Output the [X, Y] coordinate of the center of the cell containing the given text.  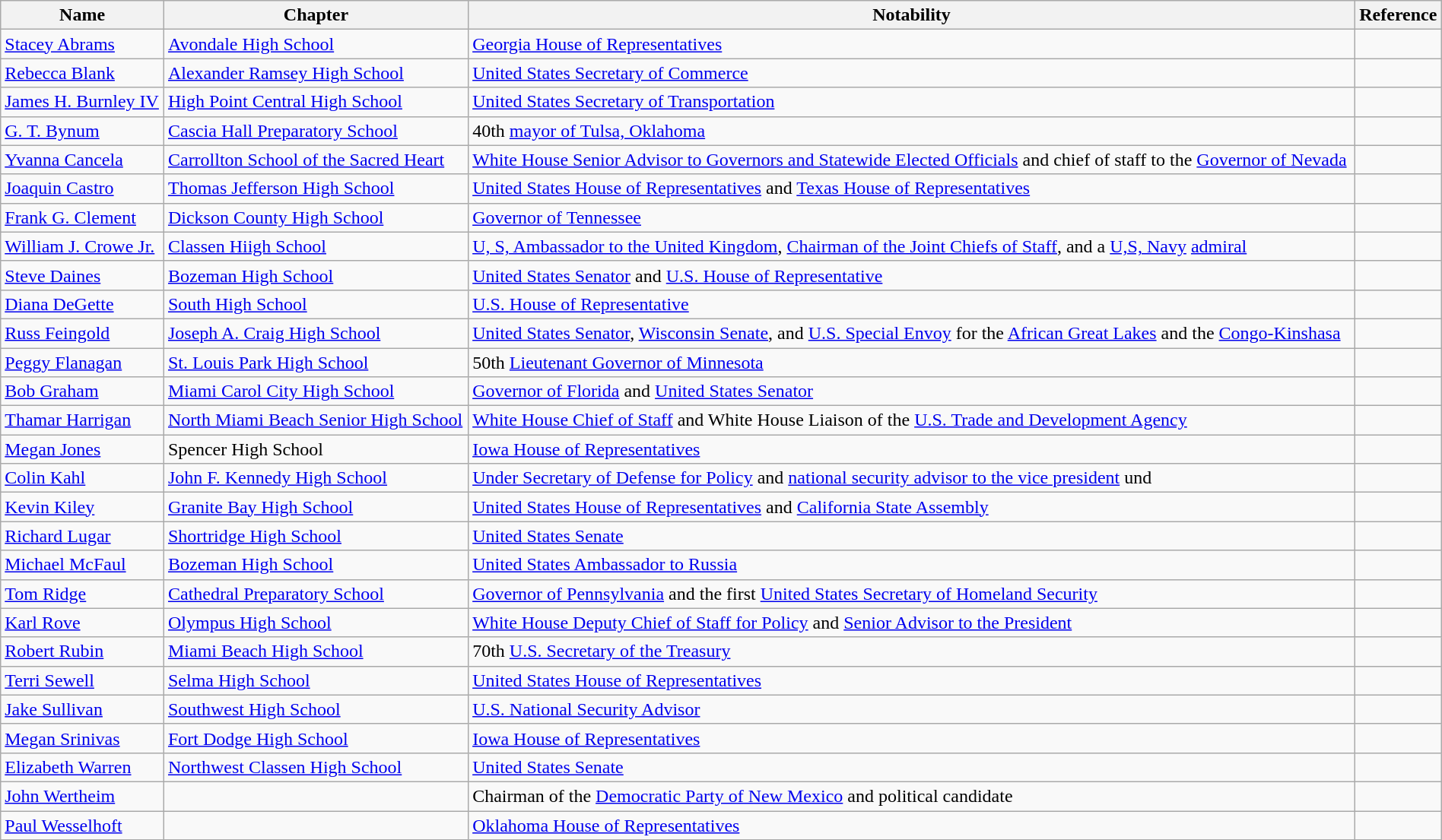
Shortridge High School [316, 536]
Alexander Ramsey High School [316, 73]
James H. Burnley IV [82, 102]
Yvanna Cancela [82, 160]
Reference [1398, 15]
Stacey Abrams [82, 44]
Cathedral Preparatory School [316, 594]
Miami Beach High School [316, 651]
Northwest Classen High School [316, 767]
Georgia House of Representatives [912, 44]
40th mayor of Tulsa, Oklahoma [912, 131]
Jake Sullivan [82, 709]
United States Senator and U.S. House of Representative [912, 275]
William J. Crowe Jr. [82, 246]
White House Deputy Chief of Staff for Policy and Senior Advisor to the President [912, 623]
Michael McFaul [82, 565]
Carrollton School of the Sacred Heart [316, 160]
Cascia Hall Preparatory School [316, 131]
Chapter [316, 15]
U.S. National Security Advisor [912, 709]
South High School [316, 304]
Thamar Harrigan [82, 420]
Joseph A. Craig High School [316, 333]
United States Secretary of Commerce [912, 73]
50th Lieutenant Governor of Minnesota [912, 363]
United States House of Representatives [912, 680]
United States Secretary of Transportation [912, 102]
Peggy Flanagan [82, 363]
Rebecca Blank [82, 73]
Selma High School [316, 680]
Megan Srinivas [82, 738]
Diana DeGette [82, 304]
Karl Rove [82, 623]
Notability [912, 15]
North Miami Beach Senior High School [316, 420]
Southwest High School [316, 709]
Robert Rubin [82, 651]
Miami Carol City High School [316, 391]
Colin Kahl [82, 478]
Spencer High School [316, 449]
Tom Ridge [82, 594]
Terri Sewell [82, 680]
Megan Jones [82, 449]
Thomas Jefferson High School [316, 189]
Governor of Pennsylvania and the first United States Secretary of Homeland Security [912, 594]
Oklahoma House of Representatives [912, 825]
United States House of Representatives and Texas House of Representatives [912, 189]
Kevin Kiley [82, 507]
United States Senator, Wisconsin Senate, and U.S. Special Envoy for the African Great Lakes and the Congo-Kinshasa [912, 333]
U, S, Ambassador to the United Kingdom, Chairman of the Joint Chiefs of Staff, and a U,S, Navy admiral [912, 246]
John F. Kennedy High School [316, 478]
Name [82, 15]
Paul Wesselhoft [82, 825]
Chairman of the Democratic Party of New Mexico and political candidate [912, 796]
Richard Lugar [82, 536]
Classen Hiigh School [316, 246]
Elizabeth Warren [82, 767]
Frank G. Clement [82, 217]
Governor of Florida and United States Senator [912, 391]
Avondale High School [316, 44]
70th U.S. Secretary of the Treasury [912, 651]
White House Chief of Staff and White House Liaison of the U.S. Trade and Development Agency [912, 420]
United States House of Representatives and California State Assembly [912, 507]
Dickson County High School [316, 217]
Under Secretary of Defense for Policy and national security advisor to the vice president und [912, 478]
G. T. Bynum [82, 131]
Governor of Tennessee [912, 217]
High Point Central High School [316, 102]
Olympus High School [316, 623]
White House Senior Advisor to Governors and Statewide Elected Officials and chief of staff to the Governor of Nevada [912, 160]
Russ Feingold [82, 333]
John Wertheim [82, 796]
Bob Graham [82, 391]
Fort Dodge High School [316, 738]
United States Ambassador to Russia [912, 565]
U.S. House of Representative [912, 304]
Steve Daines [82, 275]
Joaquin Castro [82, 189]
St. Louis Park High School [316, 363]
Granite Bay High School [316, 507]
